Find where the given text appears and provide that cell's center as [x, y] coordinate. 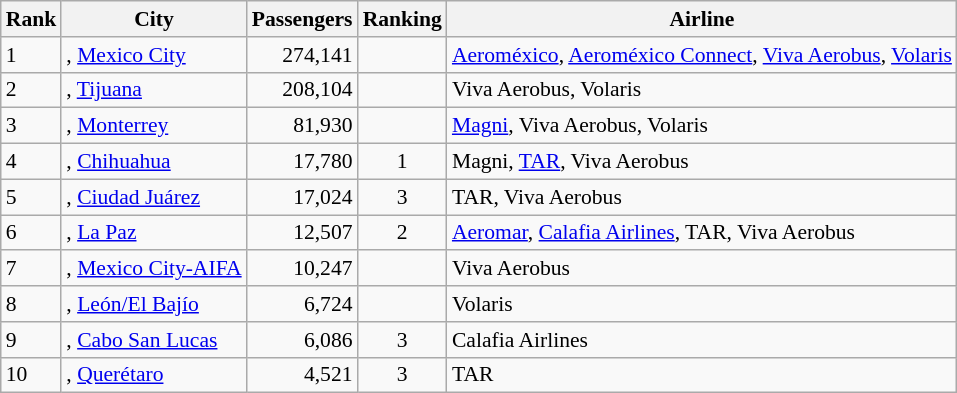
6 [32, 233]
4,521 [302, 375]
Passengers [302, 19]
, Mexico City-AIFA [154, 269]
4 [32, 162]
6,086 [302, 340]
Ranking [402, 19]
6,724 [302, 304]
208,104 [302, 90]
, La Paz [154, 233]
, Mexico City [154, 55]
Aeromar, Calafia Airlines, TAR, Viva Aerobus [702, 233]
, Querétaro [154, 375]
10 [32, 375]
, Monterrey [154, 126]
5 [32, 197]
274,141 [302, 55]
Calafia Airlines [702, 340]
12,507 [302, 233]
17,780 [302, 162]
, Cabo San Lucas [154, 340]
Airline [702, 19]
TAR [702, 375]
81,930 [302, 126]
Aeroméxico, Aeroméxico Connect, Viva Aerobus, Volaris [702, 55]
Rank [32, 19]
9 [32, 340]
7 [32, 269]
City [154, 19]
8 [32, 304]
Viva Aerobus [702, 269]
, Ciudad Juárez [154, 197]
, Chihuahua [154, 162]
Volaris [702, 304]
Magni, Viva Aerobus, Volaris [702, 126]
17,024 [302, 197]
, León/El Bajío [154, 304]
, Tijuana [154, 90]
Viva Aerobus, Volaris [702, 90]
10,247 [302, 269]
Magni, TAR, Viva Aerobus [702, 162]
TAR, Viva Aerobus [702, 197]
